Locate the cell with the specified text and output its [X, Y] center coordinate. 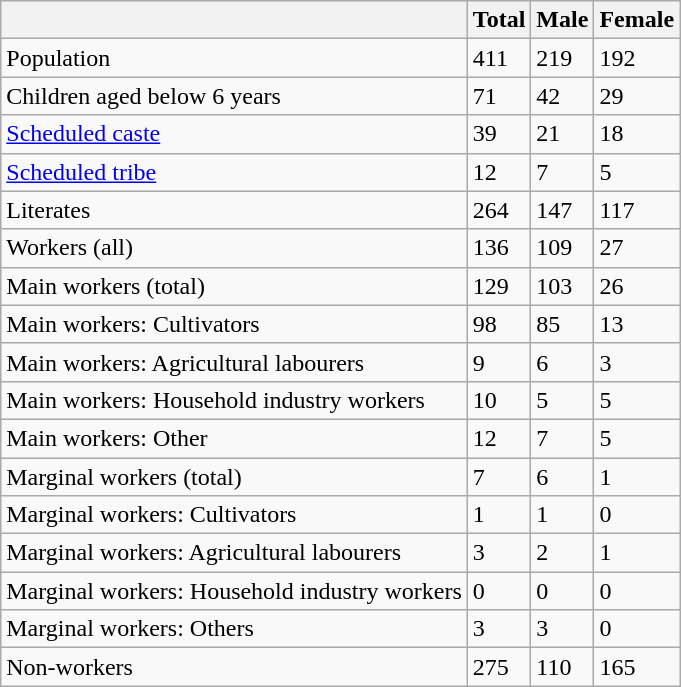
71 [499, 96]
Main workers: Cultivators [234, 324]
Total [499, 20]
21 [562, 134]
219 [562, 58]
Marginal workers: Agricultural labourers [234, 553]
Scheduled tribe [234, 172]
98 [499, 324]
Main workers (total) [234, 286]
Workers (all) [234, 248]
411 [499, 58]
Female [637, 20]
136 [499, 248]
103 [562, 286]
Population [234, 58]
13 [637, 324]
Main workers: Household industry workers [234, 400]
29 [637, 96]
192 [637, 58]
2 [562, 553]
147 [562, 210]
10 [499, 400]
275 [499, 667]
Marginal workers: Others [234, 629]
165 [637, 667]
117 [637, 210]
Marginal workers (total) [234, 477]
Children aged below 6 years [234, 96]
Male [562, 20]
109 [562, 248]
129 [499, 286]
42 [562, 96]
110 [562, 667]
Marginal workers: Cultivators [234, 515]
Main workers: Agricultural labourers [234, 362]
Scheduled caste [234, 134]
18 [637, 134]
Main workers: Other [234, 438]
Marginal workers: Household industry workers [234, 591]
26 [637, 286]
Literates [234, 210]
85 [562, 324]
Non-workers [234, 667]
27 [637, 248]
9 [499, 362]
39 [499, 134]
264 [499, 210]
